Extract the [x, y] coordinate from the center of the cell holding the provided text.  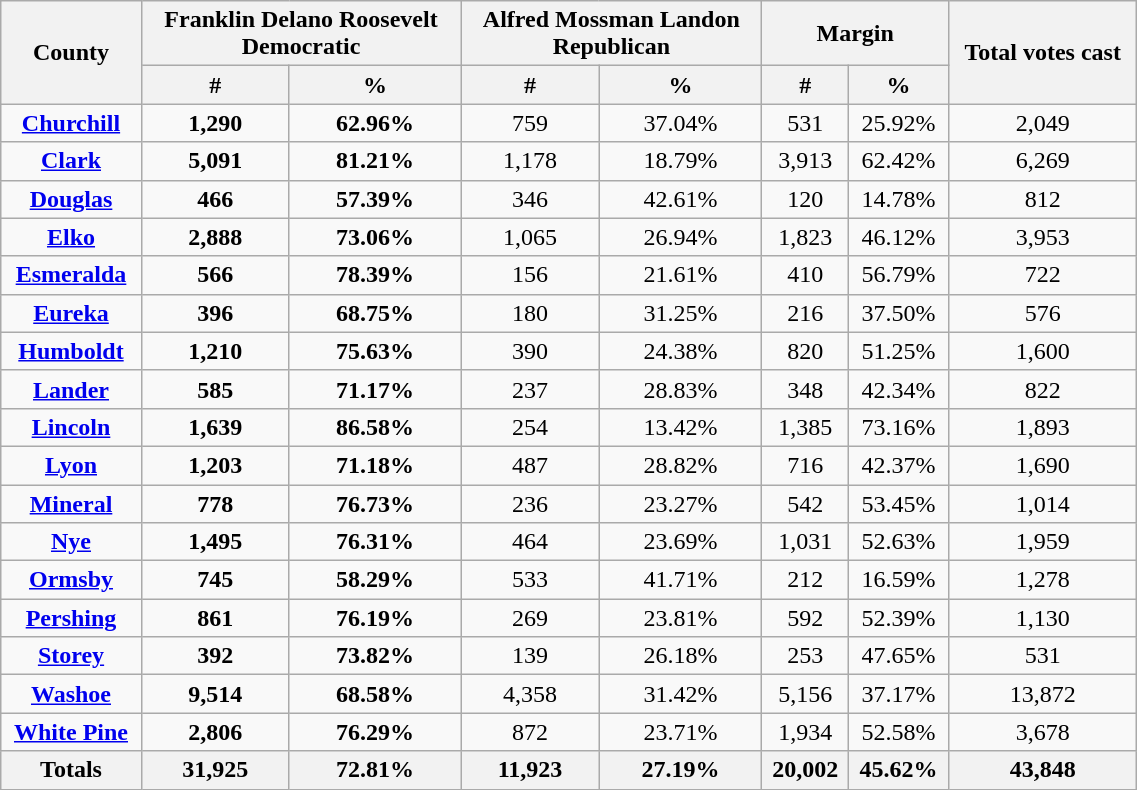
156 [530, 275]
1,639 [215, 427]
1,495 [215, 542]
822 [1043, 389]
1,210 [215, 351]
28.83% [680, 389]
778 [215, 503]
Franklin Delano RooseveltDemocratic [301, 34]
759 [530, 123]
1,385 [806, 427]
14.78% [898, 199]
212 [806, 580]
71.17% [374, 389]
37.17% [898, 694]
Lincoln [72, 427]
861 [215, 618]
26.18% [680, 656]
57.39% [374, 199]
52.63% [898, 542]
Clark [72, 161]
464 [530, 542]
Esmeralda [72, 275]
86.58% [374, 427]
72.81% [374, 770]
45.62% [898, 770]
76.73% [374, 503]
37.50% [898, 313]
812 [1043, 199]
348 [806, 389]
56.79% [898, 275]
47.65% [898, 656]
28.82% [680, 465]
Eureka [72, 313]
71.18% [374, 465]
6,269 [1043, 161]
76.19% [374, 618]
3,953 [1043, 237]
73.82% [374, 656]
Mineral [72, 503]
County [72, 52]
592 [806, 618]
120 [806, 199]
1,893 [1043, 427]
872 [530, 732]
23.71% [680, 732]
4,358 [530, 694]
73.16% [898, 427]
392 [215, 656]
23.27% [680, 503]
1,031 [806, 542]
390 [530, 351]
216 [806, 313]
13,872 [1043, 694]
Ormsby [72, 580]
13.42% [680, 427]
1,959 [1043, 542]
23.69% [680, 542]
16.59% [898, 580]
Lander [72, 389]
18.79% [680, 161]
542 [806, 503]
1,203 [215, 465]
180 [530, 313]
White Pine [72, 732]
52.58% [898, 732]
20,002 [806, 770]
2,049 [1043, 123]
1,690 [1043, 465]
11,923 [530, 770]
Storey [72, 656]
5,091 [215, 161]
23.81% [680, 618]
576 [1043, 313]
3,913 [806, 161]
9,514 [215, 694]
1,278 [1043, 580]
1,934 [806, 732]
52.39% [898, 618]
43,848 [1043, 770]
27.19% [680, 770]
41.71% [680, 580]
236 [530, 503]
1,178 [530, 161]
Lyon [72, 465]
26.94% [680, 237]
51.25% [898, 351]
42.34% [898, 389]
Alfred Mossman LandonRepublican [612, 34]
566 [215, 275]
396 [215, 313]
Humboldt [72, 351]
81.21% [374, 161]
62.96% [374, 123]
237 [530, 389]
25.92% [898, 123]
Churchill [72, 123]
62.42% [898, 161]
Douglas [72, 199]
Elko [72, 237]
37.04% [680, 123]
1,823 [806, 237]
68.58% [374, 694]
466 [215, 199]
Washoe [72, 694]
58.29% [374, 580]
253 [806, 656]
31.42% [680, 694]
Margin [856, 34]
53.45% [898, 503]
75.63% [374, 351]
68.75% [374, 313]
Totals [72, 770]
716 [806, 465]
1,290 [215, 123]
76.29% [374, 732]
533 [530, 580]
Total votes cast [1043, 52]
31,925 [215, 770]
139 [530, 656]
2,806 [215, 732]
410 [806, 275]
585 [215, 389]
346 [530, 199]
46.12% [898, 237]
487 [530, 465]
254 [530, 427]
745 [215, 580]
820 [806, 351]
76.31% [374, 542]
1,130 [1043, 618]
1,014 [1043, 503]
42.61% [680, 199]
24.38% [680, 351]
269 [530, 618]
78.39% [374, 275]
1,065 [530, 237]
5,156 [806, 694]
3,678 [1043, 732]
73.06% [374, 237]
21.61% [680, 275]
Nye [72, 542]
31.25% [680, 313]
722 [1043, 275]
1,600 [1043, 351]
42.37% [898, 465]
Pershing [72, 618]
2,888 [215, 237]
